Return [X, Y] of the center of cell containing provided text 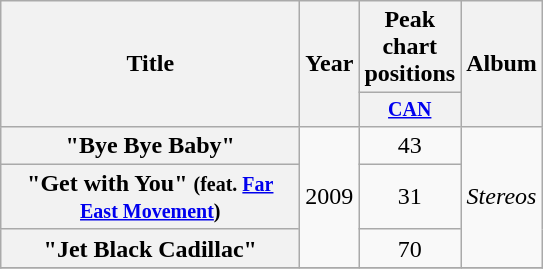
Stereos [502, 196]
Album [502, 64]
Peak chart positions [410, 47]
Title [150, 64]
70 [410, 248]
2009 [330, 196]
Year [330, 64]
31 [410, 196]
"Get with You" (feat. Far East Movement) [150, 196]
43 [410, 145]
"Jet Black Cadillac" [150, 248]
CAN [410, 110]
"Bye Bye Baby" [150, 145]
